Return [x, y] of the center of cell containing provided text 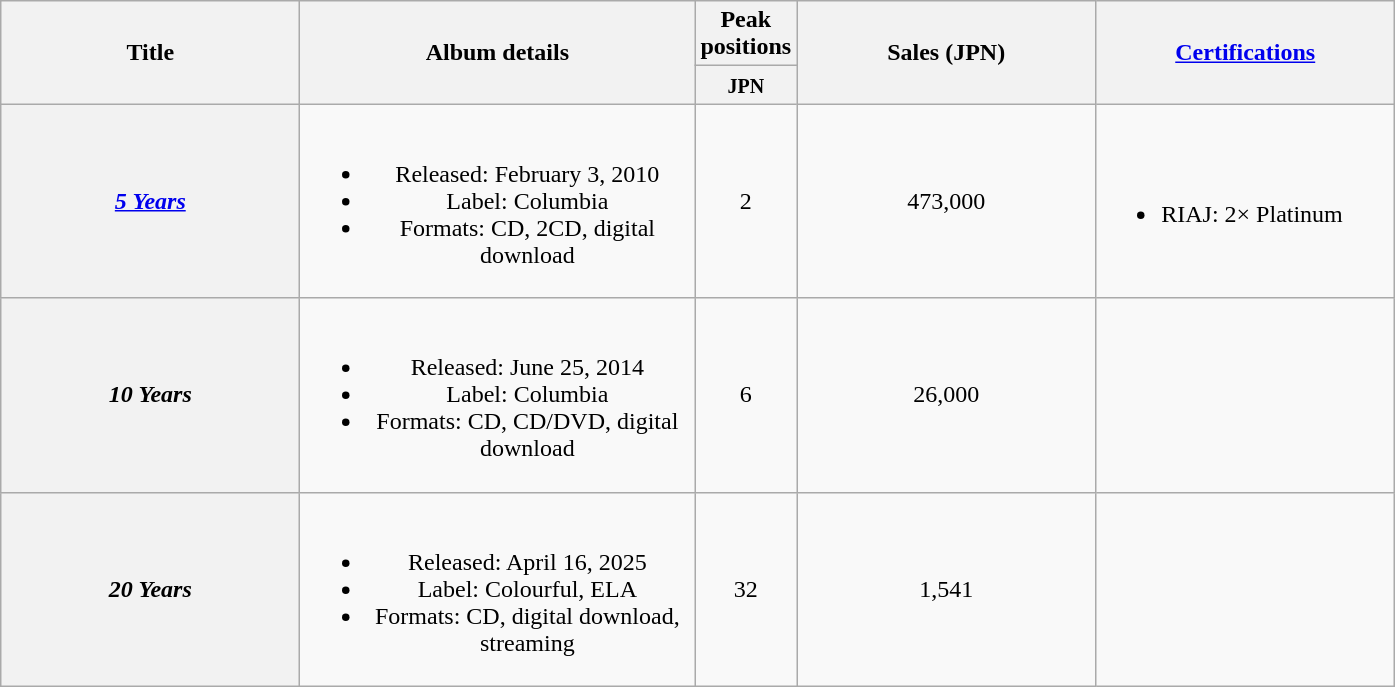
6 [746, 395]
Album details [498, 52]
Released: April 16, 2025Label: Colourful, ELAFormats: CD, digital download, streaming [498, 589]
Released: June 25, 2014Label: ColumbiaFormats: CD, CD/DVD, digital download [498, 395]
Peak positions [746, 34]
10 Years [150, 395]
Certifications [1246, 52]
Title [150, 52]
1,541 [946, 589]
JPN [746, 85]
473,000 [946, 201]
26,000 [946, 395]
32 [746, 589]
Released: February 3, 2010Label: ColumbiaFormats: CD, 2CD, digital download [498, 201]
Sales (JPN) [946, 52]
5 Years [150, 201]
2 [746, 201]
RIAJ: 2× Platinum [1246, 201]
20 Years [150, 589]
